Determine the [X, Y] coordinate at the center of the cell enclosing the given text.  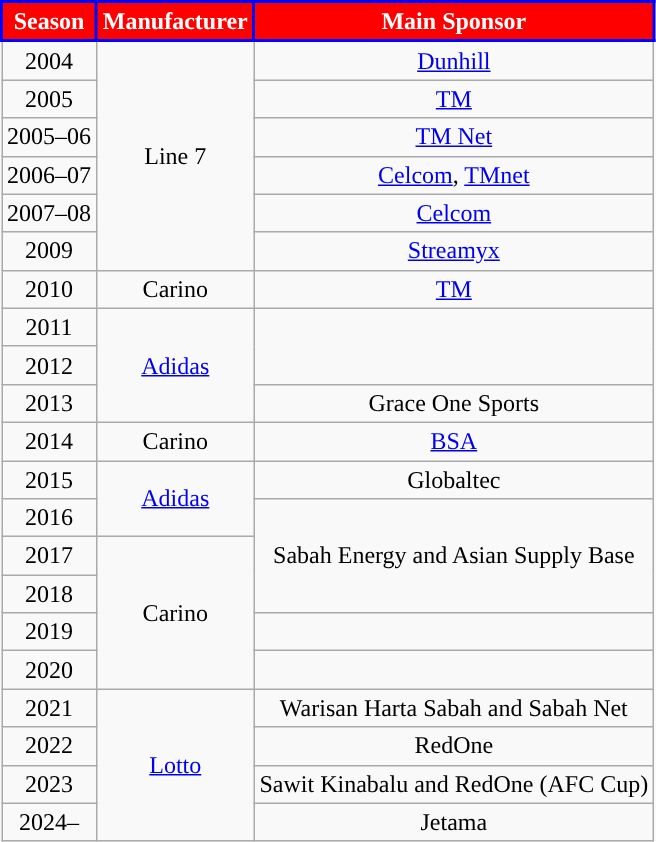
Line 7 [176, 156]
Jetama [454, 822]
2006–07 [50, 175]
Manufacturer [176, 22]
2024– [50, 822]
2022 [50, 746]
2009 [50, 251]
Grace One Sports [454, 403]
2005–06 [50, 137]
Season [50, 22]
2021 [50, 708]
2016 [50, 518]
2015 [50, 479]
2005 [50, 99]
Celcom, TMnet [454, 175]
Globaltec [454, 479]
2007–08 [50, 213]
Lotto [176, 765]
2020 [50, 670]
BSA [454, 441]
2019 [50, 632]
Streamyx [454, 251]
Sawit Kinabalu and RedOne (AFC Cup) [454, 784]
Celcom [454, 213]
2018 [50, 594]
TM Net [454, 137]
2011 [50, 327]
Warisan Harta Sabah and Sabah Net [454, 708]
2017 [50, 556]
Sabah Energy and Asian Supply Base [454, 556]
2004 [50, 60]
2010 [50, 289]
2013 [50, 403]
RedOne [454, 746]
Dunhill [454, 60]
Main Sponsor [454, 22]
2023 [50, 784]
2012 [50, 365]
2014 [50, 441]
